Scan for the cell matching the given text and deliver its [x, y] coordinate at center. 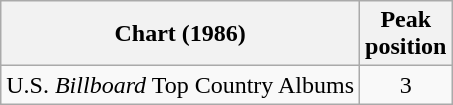
Peakposition [406, 34]
Chart (1986) [180, 34]
3 [406, 85]
U.S. Billboard Top Country Albums [180, 85]
